Detect which cell encompasses the target text, then output its (X, Y) center coordinate. 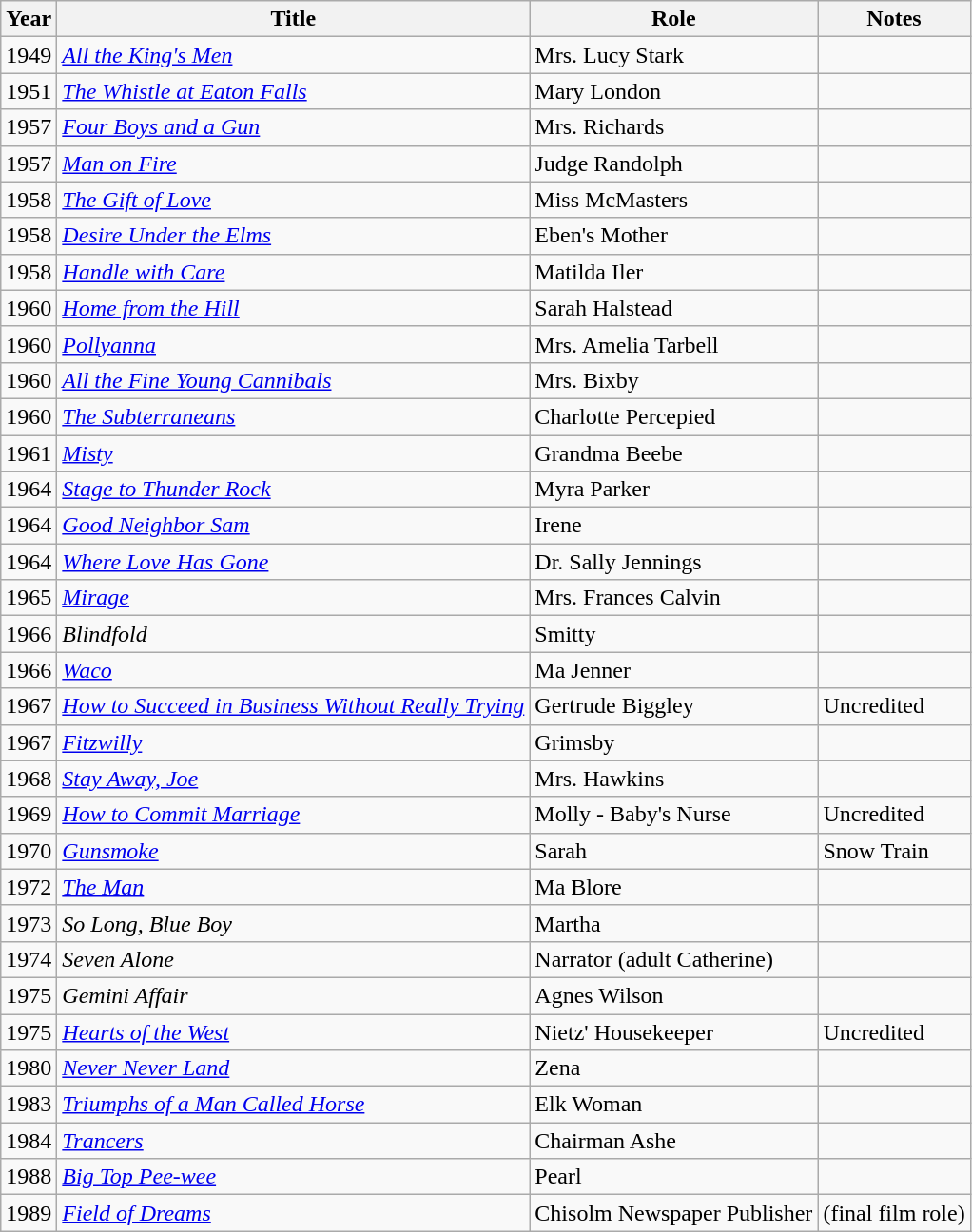
Triumphs of a Man Called Horse (293, 1105)
Title (293, 19)
Matilda Iler (673, 272)
Stage to Thunder Rock (293, 490)
Smitty (673, 634)
Myra Parker (673, 490)
All the King's Men (293, 55)
1974 (29, 959)
1984 (29, 1141)
Chisolm Newspaper Publisher (673, 1213)
Seven Alone (293, 959)
Gertrude Biggley (673, 706)
1961 (29, 453)
Pollyanna (293, 344)
Charlotte Percepied (673, 416)
Martha (673, 923)
Molly - Baby's Nurse (673, 815)
1968 (29, 779)
Four Boys and a Gun (293, 127)
Pearl (673, 1177)
Gunsmoke (293, 851)
Handle with Care (293, 272)
Role (673, 19)
Desire Under the Elms (293, 236)
Hearts of the West (293, 1031)
Irene (673, 526)
How to Commit Marriage (293, 815)
Elk Woman (673, 1105)
Misty (293, 453)
Man on Fire (293, 164)
1973 (29, 923)
(final film role) (894, 1213)
Chairman Ashe (673, 1141)
Mrs. Bixby (673, 380)
The Whistle at Eaton Falls (293, 91)
Mrs. Richards (673, 127)
Trancers (293, 1141)
Blindfold (293, 634)
Mrs. Lucy Stark (673, 55)
1980 (29, 1068)
Dr. Sally Jennings (673, 562)
Never Never Land (293, 1068)
Big Top Pee-wee (293, 1177)
Fitzwilly (293, 742)
Home from the Hill (293, 308)
Waco (293, 670)
1965 (29, 598)
The Gift of Love (293, 200)
The Subterraneans (293, 416)
1972 (29, 887)
1969 (29, 815)
Miss McMasters (673, 200)
1983 (29, 1105)
Snow Train (894, 851)
Where Love Has Gone (293, 562)
Notes (894, 19)
Mrs. Frances Calvin (673, 598)
The Man (293, 887)
Ma Jenner (673, 670)
Mrs. Hawkins (673, 779)
Stay Away, Joe (293, 779)
Grandma Beebe (673, 453)
Field of Dreams (293, 1213)
1988 (29, 1177)
Good Neighbor Sam (293, 526)
Sarah Halstead (673, 308)
Eben's Mother (673, 236)
1970 (29, 851)
Ma Blore (673, 887)
Mary London (673, 91)
Year (29, 19)
Sarah (673, 851)
Gemini Affair (293, 995)
Agnes Wilson (673, 995)
Mirage (293, 598)
1989 (29, 1213)
Mrs. Amelia Tarbell (673, 344)
Judge Randolph (673, 164)
Nietz' Housekeeper (673, 1031)
Grimsby (673, 742)
Narrator (adult Catherine) (673, 959)
1949 (29, 55)
1951 (29, 91)
So Long, Blue Boy (293, 923)
Zena (673, 1068)
All the Fine Young Cannibals (293, 380)
How to Succeed in Business Without Really Trying (293, 706)
